From the cell containing the given text, extract its center point as (X, Y) coordinate. 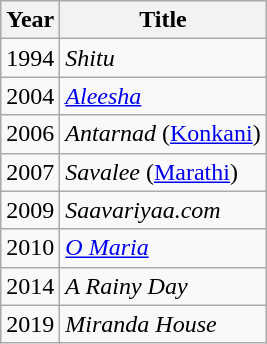
2004 (30, 96)
Aleesha (163, 96)
2014 (30, 286)
2009 (30, 210)
2006 (30, 134)
2007 (30, 172)
O Maria (163, 248)
Savalee (Marathi) (163, 172)
2010 (30, 248)
Saavariyaa.com (163, 210)
Shitu (163, 58)
2019 (30, 324)
Year (30, 20)
A Rainy Day (163, 286)
Title (163, 20)
Miranda House (163, 324)
1994 (30, 58)
Antarnad (Konkani) (163, 134)
